Find where the given text appears and provide that cell's center as [X, Y] coordinate. 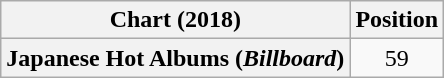
Position [397, 20]
59 [397, 58]
Japanese Hot Albums (Billboard) [176, 58]
Chart (2018) [176, 20]
